Extract the (X, Y) coordinate from the center of the cell holding the provided text.  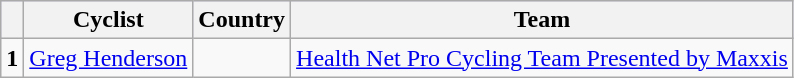
1 (12, 58)
Cyclist (108, 20)
Health Net Pro Cycling Team Presented by Maxxis (542, 58)
Country (242, 20)
Team (542, 20)
Greg Henderson (108, 58)
